Return the [X, Y] coordinate for the center point of the cell that contains the specified text.  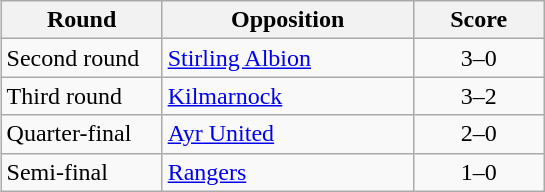
2–0 [478, 134]
Rangers [288, 172]
Stirling Albion [288, 58]
1–0 [478, 172]
Second round [82, 58]
Kilmarnock [288, 96]
3–0 [478, 58]
Semi-final [82, 172]
Opposition [288, 20]
Ayr United [288, 134]
Quarter-final [82, 134]
Round [82, 20]
Third round [82, 96]
Score [478, 20]
3–2 [478, 96]
